From the cell containing the given text, extract its center point as [X, Y] coordinate. 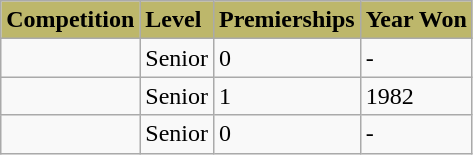
Year Won [416, 20]
1982 [416, 96]
1 [288, 96]
Competition [70, 20]
Premierships [288, 20]
Level [177, 20]
